For the text-containing cell, return its midpoint in [x, y] coordinate format. 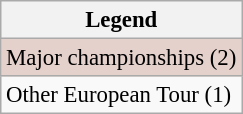
Other European Tour (1) [122, 95]
Legend [122, 20]
Major championships (2) [122, 58]
